Extract the (X, Y) coordinate from the center of the cell holding the provided text.  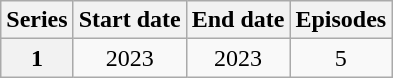
5 (341, 58)
End date (238, 20)
Series (37, 20)
Episodes (341, 20)
Start date (130, 20)
1 (37, 58)
